Scan for the cell matching the given text and deliver its (x, y) coordinate at center. 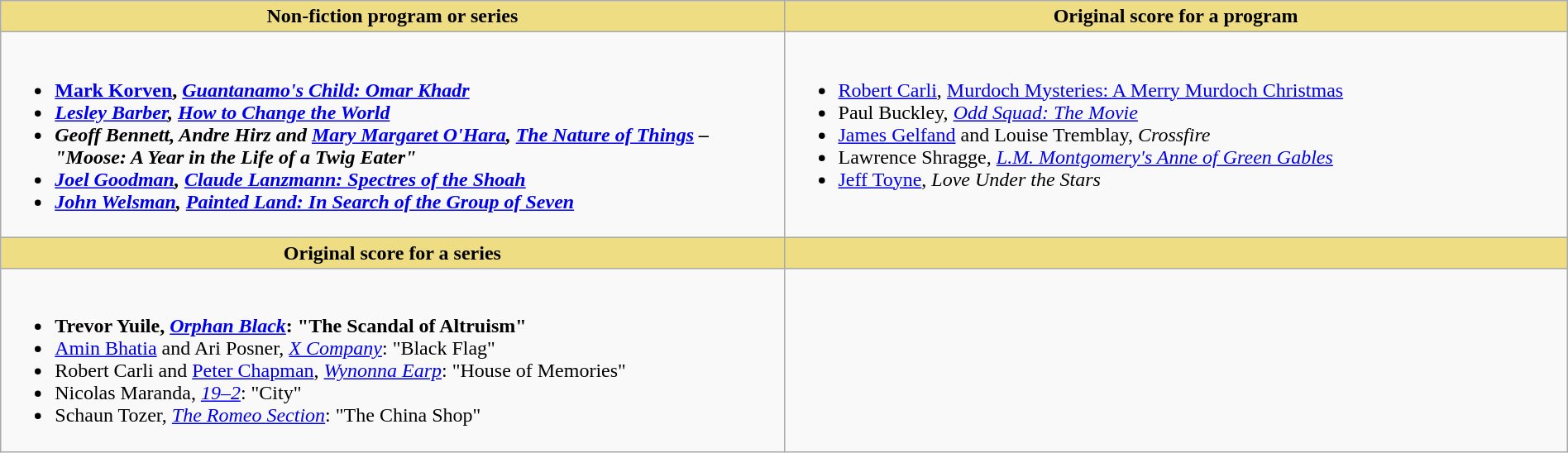
Non-fiction program or series (392, 17)
Original score for a series (392, 253)
Original score for a program (1176, 17)
